Identify which cell holds the provided text, then report its (X, Y) central coordinate. 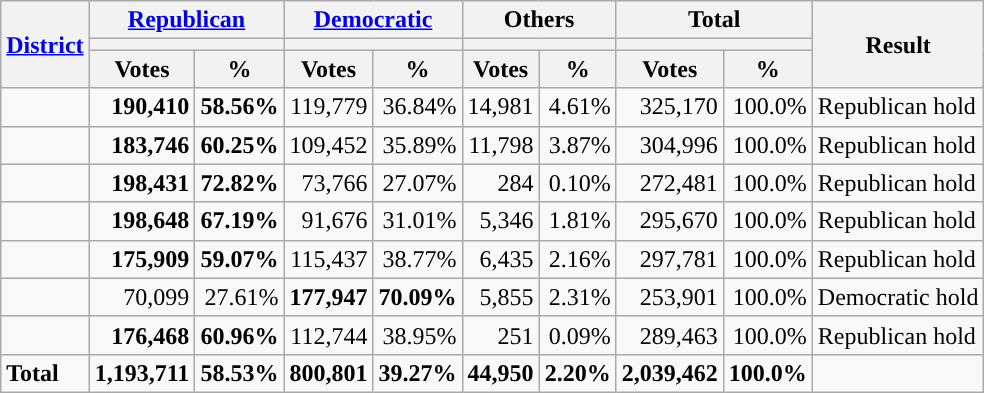
72.82% (240, 183)
27.07% (418, 183)
73,766 (328, 183)
253,901 (670, 297)
2.31% (578, 297)
58.56% (240, 107)
109,452 (328, 145)
251 (500, 335)
70,099 (142, 297)
38.95% (418, 335)
Democratic hold (898, 297)
60.96% (240, 335)
4.61% (578, 107)
1,193,711 (142, 373)
176,468 (142, 335)
297,781 (670, 259)
Others (539, 20)
190,410 (142, 107)
119,779 (328, 107)
198,431 (142, 183)
112,744 (328, 335)
800,801 (328, 373)
0.10% (578, 183)
35.89% (418, 145)
177,947 (328, 297)
Result (898, 44)
2.16% (578, 259)
6,435 (500, 259)
59.07% (240, 259)
272,481 (670, 183)
198,648 (142, 221)
District (45, 44)
1.81% (578, 221)
Democratic (373, 20)
325,170 (670, 107)
183,746 (142, 145)
67.19% (240, 221)
3.87% (578, 145)
14,981 (500, 107)
31.01% (418, 221)
284 (500, 183)
39.27% (418, 373)
295,670 (670, 221)
91,676 (328, 221)
2.20% (578, 373)
289,463 (670, 335)
115,437 (328, 259)
0.09% (578, 335)
27.61% (240, 297)
44,950 (500, 373)
60.25% (240, 145)
304,996 (670, 145)
Republican (186, 20)
5,855 (500, 297)
70.09% (418, 297)
175,909 (142, 259)
36.84% (418, 107)
11,798 (500, 145)
58.53% (240, 373)
2,039,462 (670, 373)
5,346 (500, 221)
38.77% (418, 259)
